Return the [X, Y] coordinate for the center point of the cell that contains the specified text.  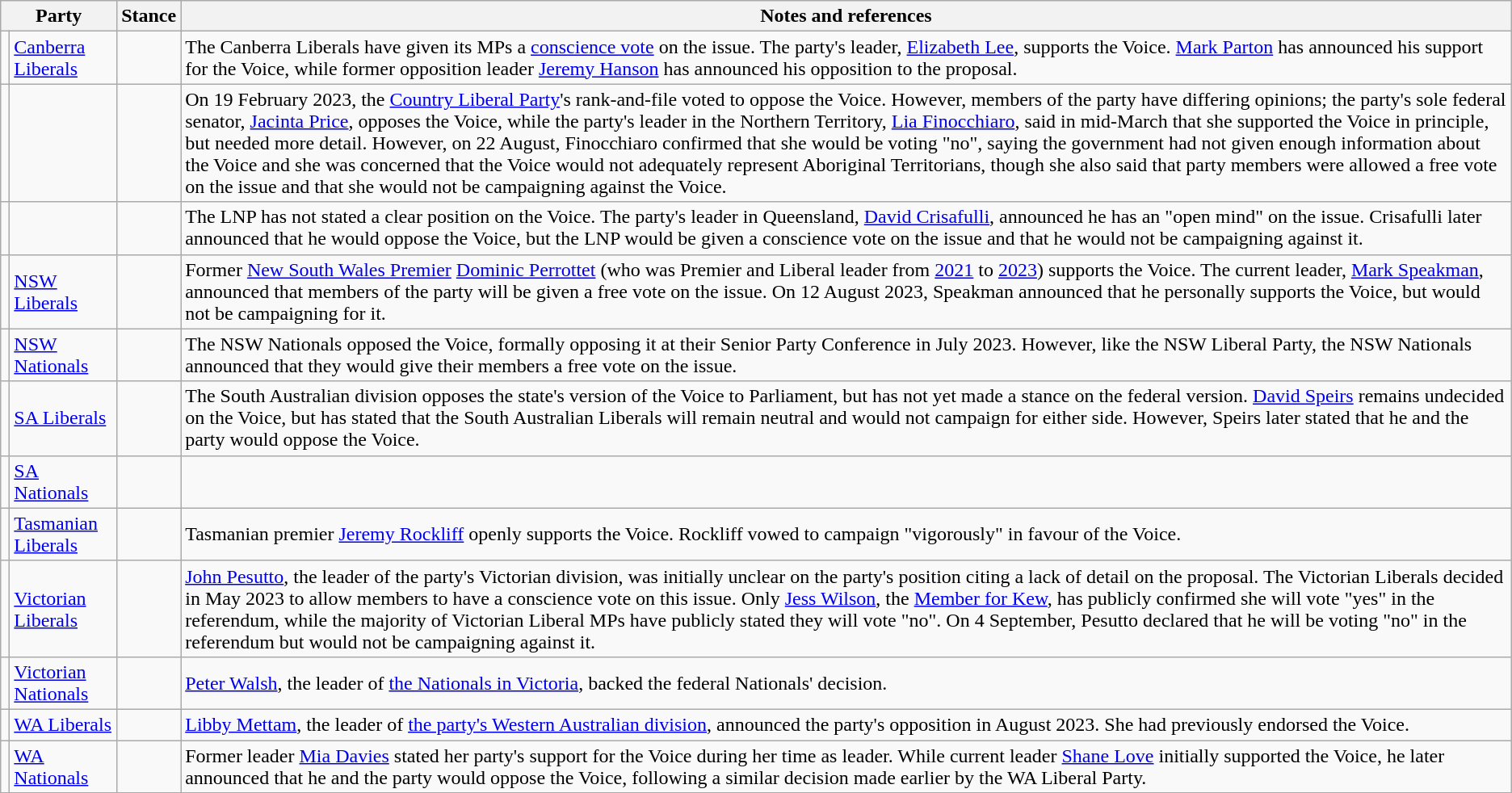
Party [59, 16]
Canberra Liberals [63, 58]
NSW Nationals [63, 355]
WA Nationals [63, 766]
Tasmanian Liberals [63, 535]
Tasmanian premier Jeremy Rockliff openly supports the Voice. Rockliff vowed to campaign "vigorously" in favour of the Voice. [846, 535]
Notes and references [846, 16]
WA Liberals [63, 724]
Victorian Nationals [63, 683]
Stance [149, 16]
NSW Liberals [63, 292]
SA Liberals [63, 418]
SA Nationals [63, 481]
Peter Walsh, the leader of the Nationals in Victoria, backed the federal Nationals' decision. [846, 683]
Victorian Liberals [63, 609]
